Output the (x, y) coordinate of the center of the cell containing the given text.  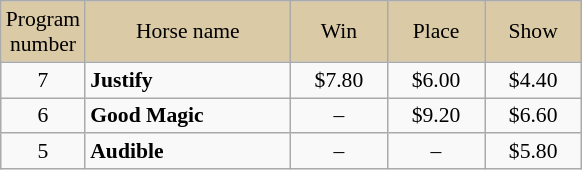
Win (338, 32)
Show (534, 32)
6 (43, 116)
$6.60 (534, 116)
$4.40 (534, 80)
7 (43, 80)
Programnumber (43, 32)
Horse name (188, 32)
Place (436, 32)
Justify (188, 80)
$6.00 (436, 80)
Audible (188, 152)
Good Magic (188, 116)
$5.80 (534, 152)
5 (43, 152)
$9.20 (436, 116)
$7.80 (338, 80)
